Scan for the cell matching the given text and deliver its (x, y) coordinate at center. 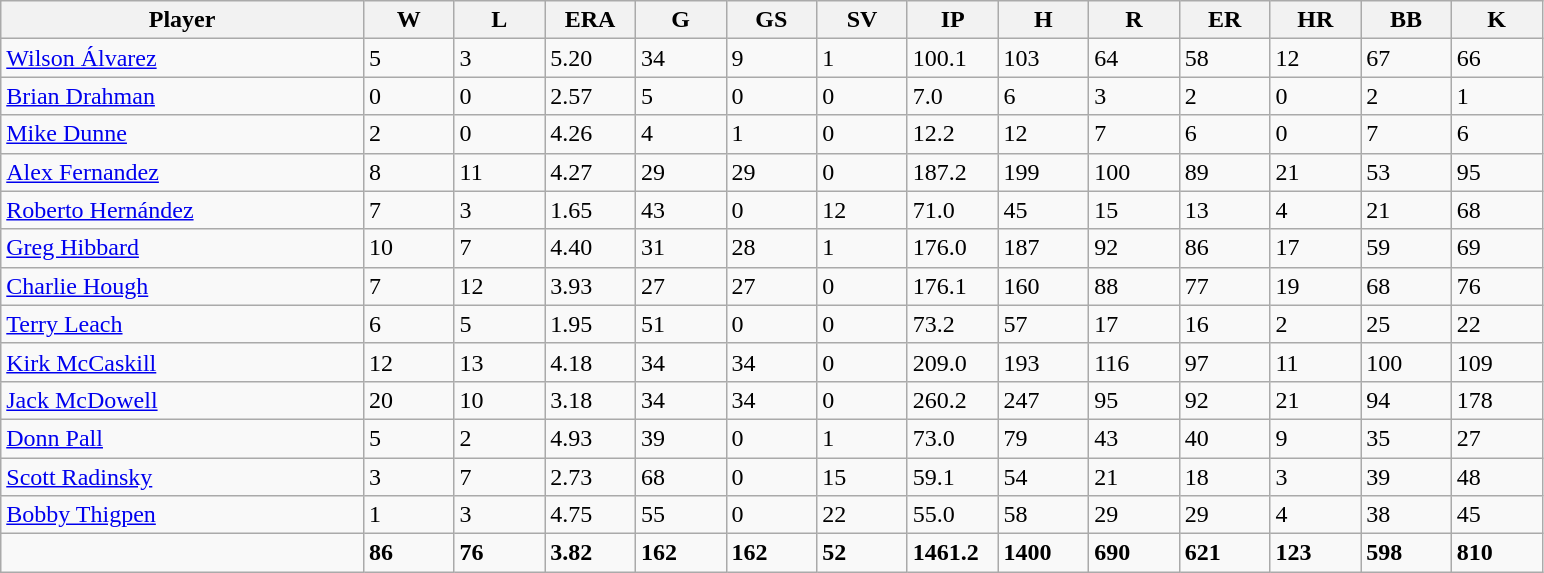
64 (1134, 58)
31 (680, 248)
3.82 (590, 553)
621 (1224, 553)
199 (1044, 172)
77 (1224, 286)
209.0 (952, 362)
51 (680, 324)
R (1134, 20)
Alex Fernandez (182, 172)
Terry Leach (182, 324)
100.1 (952, 58)
2.57 (590, 96)
103 (1044, 58)
178 (1496, 400)
SV (862, 20)
HR (1316, 20)
Donn Pall (182, 438)
160 (1044, 286)
H (1044, 20)
1.65 (590, 210)
12.2 (952, 134)
53 (1406, 172)
48 (1496, 477)
Player (182, 20)
88 (1134, 286)
IP (952, 20)
18 (1224, 477)
ERA (590, 20)
16 (1224, 324)
Charlie Hough (182, 286)
Wilson Álvarez (182, 58)
7.0 (952, 96)
BB (1406, 20)
1400 (1044, 553)
810 (1496, 553)
8 (408, 172)
89 (1224, 172)
Scott Radinsky (182, 477)
598 (1406, 553)
Bobby Thigpen (182, 515)
GS (772, 20)
94 (1406, 400)
L (500, 20)
109 (1496, 362)
4.93 (590, 438)
59 (1406, 248)
35 (1406, 438)
260.2 (952, 400)
G (680, 20)
19 (1316, 286)
54 (1044, 477)
Brian Drahman (182, 96)
97 (1224, 362)
4.40 (590, 248)
176.0 (952, 248)
4.75 (590, 515)
187.2 (952, 172)
66 (1496, 58)
73.0 (952, 438)
W (408, 20)
4.18 (590, 362)
Kirk McCaskill (182, 362)
20 (408, 400)
Mike Dunne (182, 134)
55 (680, 515)
Roberto Hernández (182, 210)
690 (1134, 553)
55.0 (952, 515)
28 (772, 248)
3.93 (590, 286)
73.2 (952, 324)
3.18 (590, 400)
38 (1406, 515)
247 (1044, 400)
176.1 (952, 286)
Greg Hibbard (182, 248)
57 (1044, 324)
2.73 (590, 477)
187 (1044, 248)
67 (1406, 58)
40 (1224, 438)
79 (1044, 438)
1461.2 (952, 553)
25 (1406, 324)
1.95 (590, 324)
K (1496, 20)
5.20 (590, 58)
4.26 (590, 134)
123 (1316, 553)
Jack McDowell (182, 400)
193 (1044, 362)
4.27 (590, 172)
69 (1496, 248)
ER (1224, 20)
71.0 (952, 210)
116 (1134, 362)
52 (862, 553)
59.1 (952, 477)
